Scan for the cell matching the given text and deliver its (X, Y) coordinate at center. 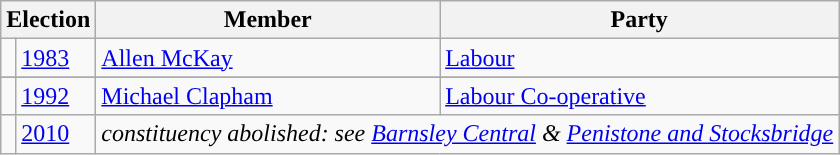
Labour Co-operative (640, 96)
2010 (56, 134)
Party (640, 20)
Labour (640, 58)
Election (48, 20)
1992 (56, 96)
constituency abolished: see Barnsley Central & Penistone and Stocksbridge (468, 134)
1983 (56, 58)
Michael Clapham (268, 96)
Member (268, 20)
Allen McKay (268, 58)
